Identify which cell holds the provided text, then report its (X, Y) central coordinate. 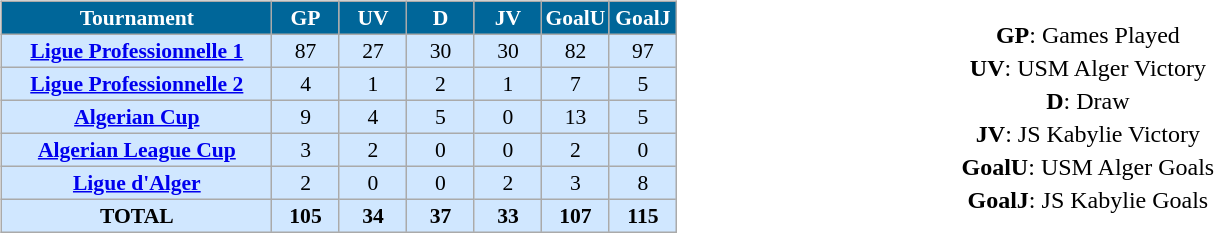
97 (642, 50)
Algerian Cup (137, 116)
GoalU (576, 18)
9 (306, 116)
8 (642, 182)
JV (508, 18)
GoalJ (642, 18)
13 (576, 116)
GP (306, 18)
115 (642, 216)
Ligue Professionnelle 2 (137, 84)
UV (372, 18)
Ligue d'Alger (137, 182)
Algerian League Cup (137, 150)
37 (440, 216)
105 (306, 216)
34 (372, 216)
Ligue Professionnelle 1 (137, 50)
Tournament (137, 18)
82 (576, 50)
7 (576, 84)
TOTAL (137, 216)
D (440, 18)
87 (306, 50)
107 (576, 216)
33 (508, 216)
27 (372, 50)
